From the cell containing the given text, extract its center point as [X, Y] coordinate. 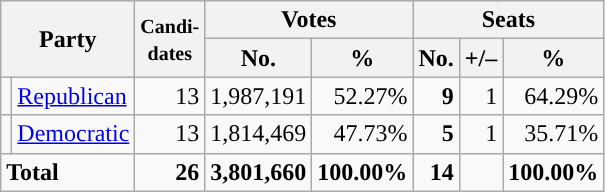
64.29% [554, 96]
35.71% [554, 134]
47.73% [362, 134]
Seats [508, 20]
Candi-dates [170, 39]
3,801,660 [258, 172]
1,814,469 [258, 134]
+/– [480, 58]
Votes [309, 20]
14 [436, 172]
Total [68, 172]
9 [436, 96]
1,987,191 [258, 96]
5 [436, 134]
Republican [74, 96]
26 [170, 172]
52.27% [362, 96]
Party [68, 39]
Democratic [74, 134]
